Capture the cell that displays the provided text and extract its [X, Y] central coordinate. 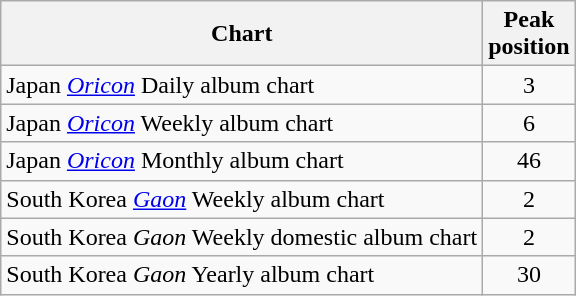
Japan Oricon Monthly album chart [242, 161]
6 [529, 123]
Japan Oricon Weekly album chart [242, 123]
30 [529, 275]
3 [529, 85]
Japan Oricon Daily album chart [242, 85]
46 [529, 161]
South Korea Gaon Yearly album chart [242, 275]
South Korea Gaon Weekly domestic album chart [242, 237]
South Korea Gaon Weekly album chart [242, 199]
Peakposition [529, 34]
Chart [242, 34]
